Identify which cell holds the provided text, then report its [x, y] central coordinate. 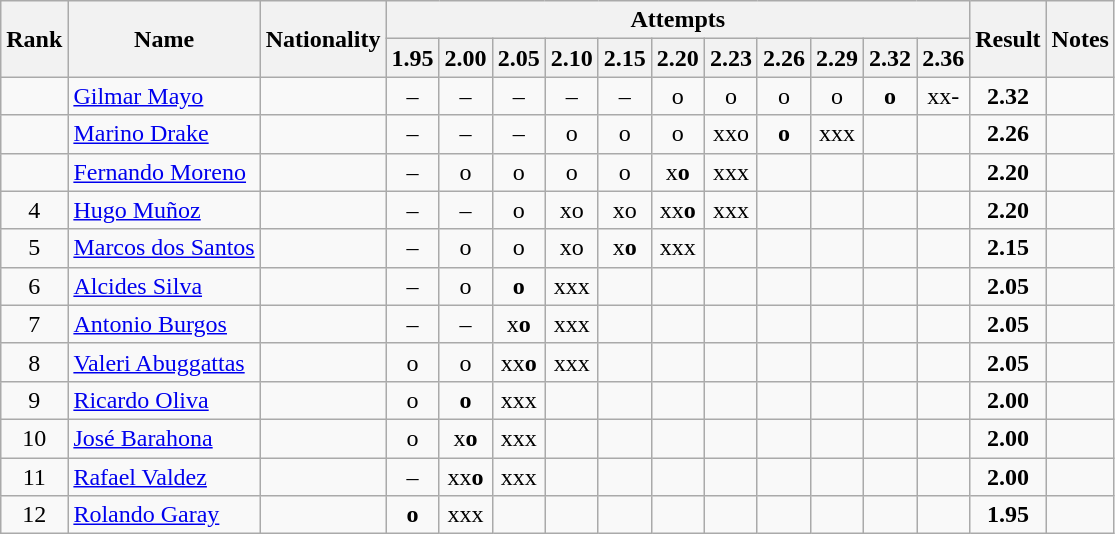
2.36 [944, 58]
José Barahona [164, 438]
Result [1008, 39]
Rafael Valdez [164, 477]
10 [34, 438]
Fernando Moreno [164, 172]
4 [34, 210]
2.10 [572, 58]
Attempts [678, 20]
Notes [1080, 39]
Marcos dos Santos [164, 248]
7 [34, 324]
5 [34, 248]
2.29 [836, 58]
6 [34, 286]
Nationality [323, 39]
Marino Drake [164, 134]
Ricardo Oliva [164, 400]
xx- [944, 96]
Rolando Garay [164, 515]
Hugo Muñoz [164, 210]
12 [34, 515]
11 [34, 477]
Rank [34, 39]
Valeri Abuggattas [164, 362]
8 [34, 362]
Antonio Burgos [164, 324]
Alcides Silva [164, 286]
2.23 [730, 58]
Gilmar Mayo [164, 96]
Name [164, 39]
9 [34, 400]
